Return [X, Y] of the center of cell containing provided text 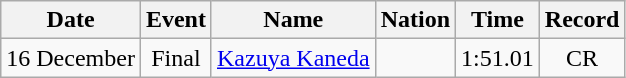
CR [582, 58]
Nation [415, 20]
Kazuya Kaneda [293, 58]
Name [293, 20]
16 December [71, 58]
Final [176, 58]
1:51.01 [498, 58]
Event [176, 20]
Date [71, 20]
Record [582, 20]
Time [498, 20]
